Locate the cell with the specified text and output its (X, Y) center coordinate. 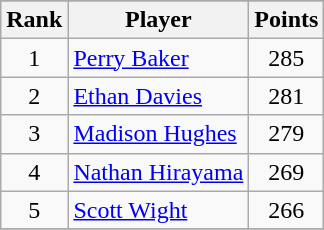
1 (34, 58)
269 (286, 172)
Player (158, 20)
Perry Baker (158, 58)
285 (286, 58)
3 (34, 134)
266 (286, 210)
4 (34, 172)
Nathan Hirayama (158, 172)
Madison Hughes (158, 134)
281 (286, 96)
5 (34, 210)
Rank (34, 20)
Scott Wight (158, 210)
2 (34, 96)
279 (286, 134)
Ethan Davies (158, 96)
Points (286, 20)
